Pinpoint the cell where the given text exists, returning its [X, Y] midpoint coordinate. 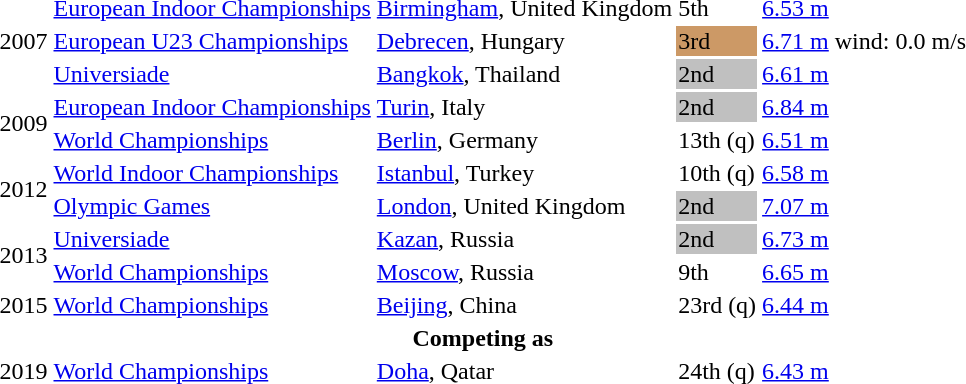
6.73 m [796, 239]
Kazan, Russia [524, 239]
13th (q) [718, 140]
3rd [718, 41]
Turin, Italy [524, 107]
6.51 m [796, 140]
Bangkok, Thailand [524, 74]
London, United Kingdom [524, 206]
9th [718, 272]
7.07 m [796, 206]
6.61 m [796, 74]
Debrecen, Hungary [524, 41]
6.71 m [796, 41]
23rd (q) [718, 305]
Istanbul, Turkey [524, 173]
6.58 m [796, 173]
Olympic Games [212, 206]
World Indoor Championships [212, 173]
6.65 m [796, 272]
10th (q) [718, 173]
Moscow, Russia [524, 272]
6.84 m [796, 107]
6.44 m [796, 305]
Berlin, Germany [524, 140]
European U23 Championships [212, 41]
European Indoor Championships [212, 107]
Beijing, China [524, 305]
